Find where the given text appears and provide that cell's center as (x, y) coordinate. 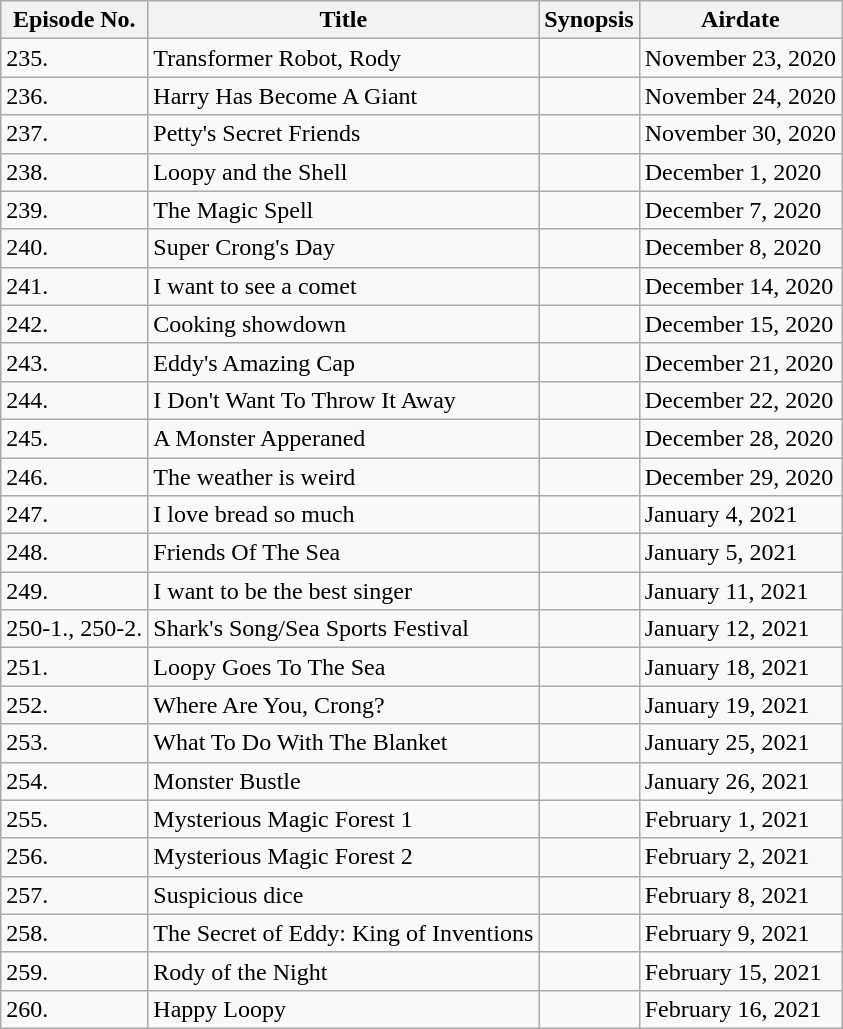
January 5, 2021 (740, 553)
Loopy Goes To The Sea (344, 667)
243. (74, 362)
Where Are You, Crong? (344, 705)
I love bread so much (344, 515)
Petty's Secret Friends (344, 134)
245. (74, 438)
237. (74, 134)
258. (74, 933)
January 18, 2021 (740, 667)
December 1, 2020 (740, 172)
249. (74, 591)
December 15, 2020 (740, 324)
December 7, 2020 (740, 210)
240. (74, 248)
Loopy and the Shell (344, 172)
242. (74, 324)
Shark's Song/Sea Sports Festival (344, 629)
January 25, 2021 (740, 743)
January 4, 2021 (740, 515)
A Monster Apperaned (344, 438)
252. (74, 705)
January 11, 2021 (740, 591)
February 2, 2021 (740, 857)
Episode No. (74, 20)
Mysterious Magic Forest 2 (344, 857)
239. (74, 210)
December 14, 2020 (740, 286)
244. (74, 400)
December 29, 2020 (740, 477)
Rody of the Night (344, 971)
241. (74, 286)
December 21, 2020 (740, 362)
February 1, 2021 (740, 819)
I Don't Want To Throw It Away (344, 400)
November 23, 2020 (740, 58)
248. (74, 553)
255. (74, 819)
Suspicious dice (344, 895)
254. (74, 781)
Friends Of The Sea (344, 553)
238. (74, 172)
The Magic Spell (344, 210)
December 28, 2020 (740, 438)
247. (74, 515)
February 16, 2021 (740, 1009)
Super Crong's Day (344, 248)
February 15, 2021 (740, 971)
Monster Bustle (344, 781)
January 26, 2021 (740, 781)
246. (74, 477)
251. (74, 667)
259. (74, 971)
December 22, 2020 (740, 400)
Eddy's Amazing Cap (344, 362)
Title (344, 20)
What To Do With The Blanket (344, 743)
I want to be the best singer (344, 591)
November 24, 2020 (740, 96)
257. (74, 895)
Mysterious Magic Forest 1 (344, 819)
The Secret of Eddy: King of Inventions (344, 933)
January 19, 2021 (740, 705)
January 12, 2021 (740, 629)
Airdate (740, 20)
Harry Has Become A Giant (344, 96)
February 9, 2021 (740, 933)
250-1., 250-2. (74, 629)
February 8, 2021 (740, 895)
December 8, 2020 (740, 248)
Happy Loopy (344, 1009)
Synopsis (589, 20)
256. (74, 857)
235. (74, 58)
Transformer Robot, Rody (344, 58)
November 30, 2020 (740, 134)
260. (74, 1009)
The weather is weird (344, 477)
Cooking showdown (344, 324)
236. (74, 96)
I want to see a comet (344, 286)
253. (74, 743)
